Provide the [X, Y] coordinate of the cell's center where the given text is located.  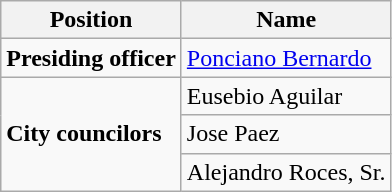
Ponciano Bernardo [286, 58]
Presiding officer [92, 58]
Position [92, 20]
Alejandro Roces, Sr. [286, 172]
Name [286, 20]
Eusebio Aguilar [286, 96]
Jose Paez [286, 134]
City councilors [92, 134]
